Determine the (x, y) coordinate at the center of the cell enclosing the given text.  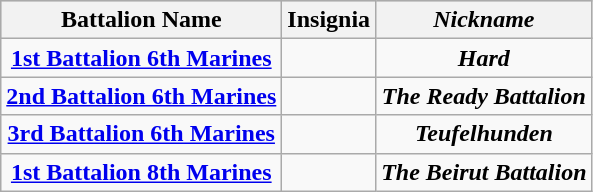
The Ready Battalion (484, 96)
3rd Battalion 6th Marines (142, 134)
Nickname (484, 20)
The Beirut Battalion (484, 172)
Teufelhunden (484, 134)
Hard (484, 58)
1st Battalion 6th Marines (142, 58)
Insignia (329, 20)
2nd Battalion 6th Marines (142, 96)
Battalion Name (142, 20)
1st Battalion 8th Marines (142, 172)
